Provide the (x, y) coordinate of the cell's center where the given text is located.  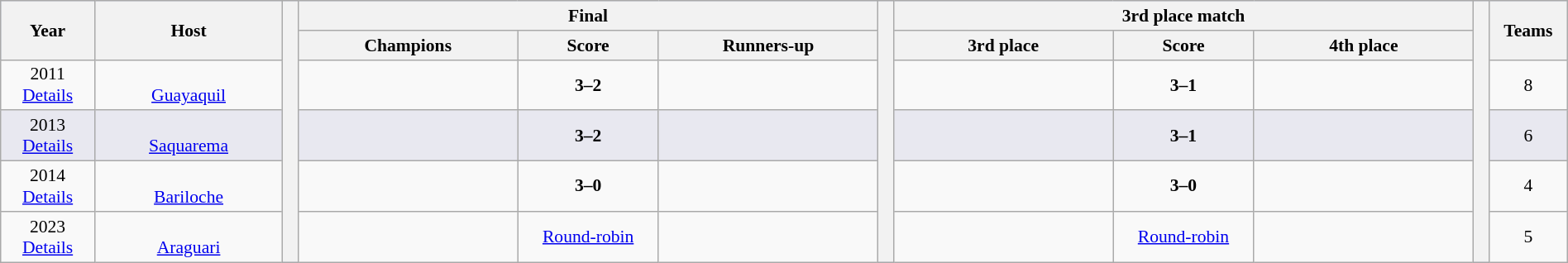
Champions (409, 45)
Araguari (189, 237)
2011Details (48, 84)
6 (1528, 136)
8 (1528, 84)
4 (1528, 187)
3rd place match (1184, 16)
4th place (1363, 45)
Bariloche (189, 187)
Host (189, 30)
2023Details (48, 237)
5 (1528, 237)
Teams (1528, 30)
Saquarema (189, 136)
2014Details (48, 187)
2013Details (48, 136)
Final (589, 16)
3rd place (1004, 45)
Year (48, 30)
Runners-up (767, 45)
Guayaquil (189, 84)
